Output the (x, y) coordinate of the center of the cell containing the given text.  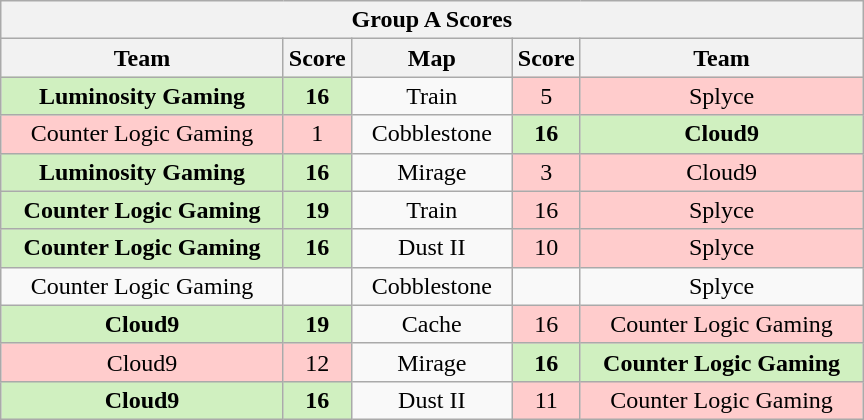
Group A Scores (432, 20)
5 (546, 96)
Map (432, 58)
3 (546, 172)
1 (317, 134)
10 (546, 248)
12 (317, 362)
11 (546, 400)
Cache (432, 324)
